From the cell containing the given text, extract its center point as (X, Y) coordinate. 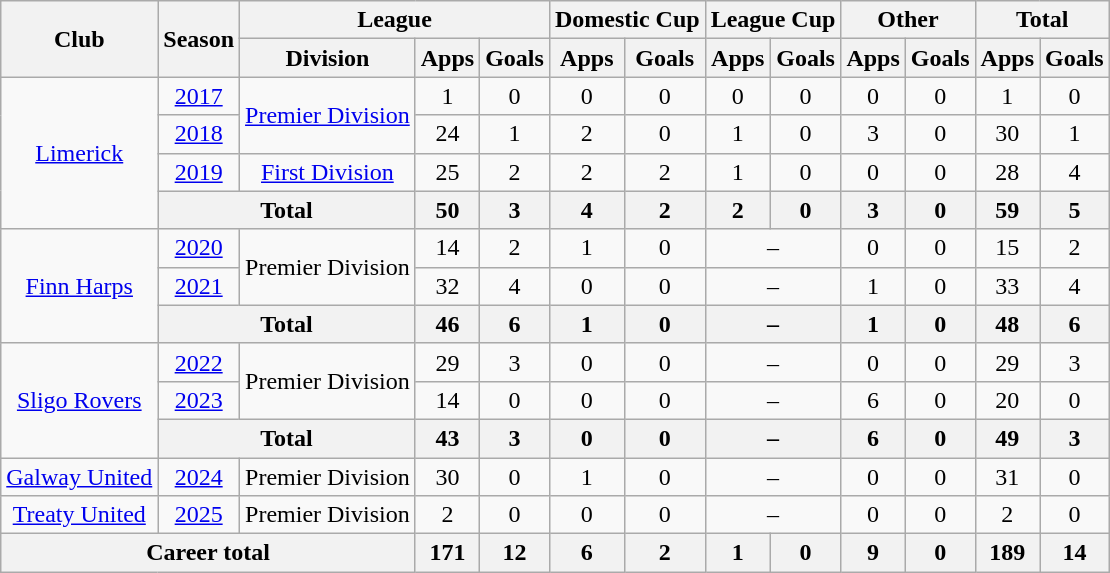
12 (515, 553)
Club (80, 39)
33 (1007, 286)
28 (1007, 172)
2024 (199, 477)
20 (1007, 400)
189 (1007, 553)
32 (447, 286)
Finn Harps (80, 286)
24 (447, 134)
2018 (199, 134)
59 (1007, 210)
2023 (199, 400)
Galway United (80, 477)
Domestic Cup (627, 20)
League Cup (773, 20)
2022 (199, 362)
43 (447, 438)
2021 (199, 286)
9 (873, 553)
Career total (208, 553)
Treaty United (80, 515)
48 (1007, 324)
46 (447, 324)
25 (447, 172)
First Division (328, 172)
49 (1007, 438)
Other (908, 20)
Sligo Rovers (80, 400)
2017 (199, 96)
2020 (199, 248)
171 (447, 553)
Season (199, 39)
League (395, 20)
5 (1075, 210)
50 (447, 210)
Limerick (80, 153)
15 (1007, 248)
2019 (199, 172)
2025 (199, 515)
31 (1007, 477)
Division (328, 58)
